Extract the (X, Y) coordinate from the center of the cell holding the provided text.  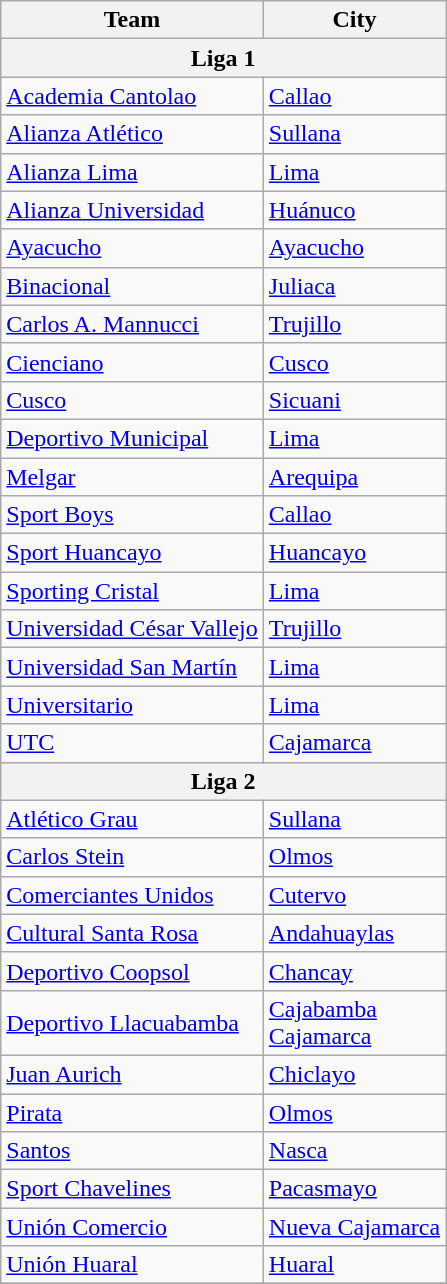
Sport Boys (132, 515)
Team (132, 20)
UTC (132, 743)
Liga 2 (224, 781)
Andahuaylas (354, 933)
Juliaca (354, 286)
Melgar (132, 477)
Cajamarca (354, 743)
Santos (132, 1151)
Huaral (354, 1265)
Sicuani (354, 400)
Sport Chavelines (132, 1189)
Unión Comercio (132, 1227)
Unión Huaral (132, 1265)
Alianza Universidad (132, 210)
Deportivo Coopsol (132, 971)
Cutervo (354, 895)
Alianza Atlético (132, 134)
Sport Huancayo (132, 553)
Liga 1 (224, 58)
Chiclayo (354, 1074)
Juan Aurich (132, 1074)
Deportivo Municipal (132, 438)
Pacasmayo (354, 1189)
Universidad San Martín (132, 667)
Deportivo Llacuabamba (132, 1022)
Sporting Cristal (132, 591)
Universitario (132, 705)
Atlético Grau (132, 819)
Pirata (132, 1113)
Nasca (354, 1151)
Huánuco (354, 210)
Comerciantes Unidos (132, 895)
Carlos A. Mannucci (132, 324)
Chancay (354, 971)
Academia Cantolao (132, 96)
CajabambaCajamarca (354, 1022)
Universidad César Vallejo (132, 629)
Carlos Stein (132, 857)
Alianza Lima (132, 172)
Nueva Cajamarca (354, 1227)
Binacional (132, 286)
Arequipa (354, 477)
City (354, 20)
Huancayo (354, 553)
Cienciano (132, 362)
Cultural Santa Rosa (132, 933)
